Return [X, Y] of the center of cell containing provided text 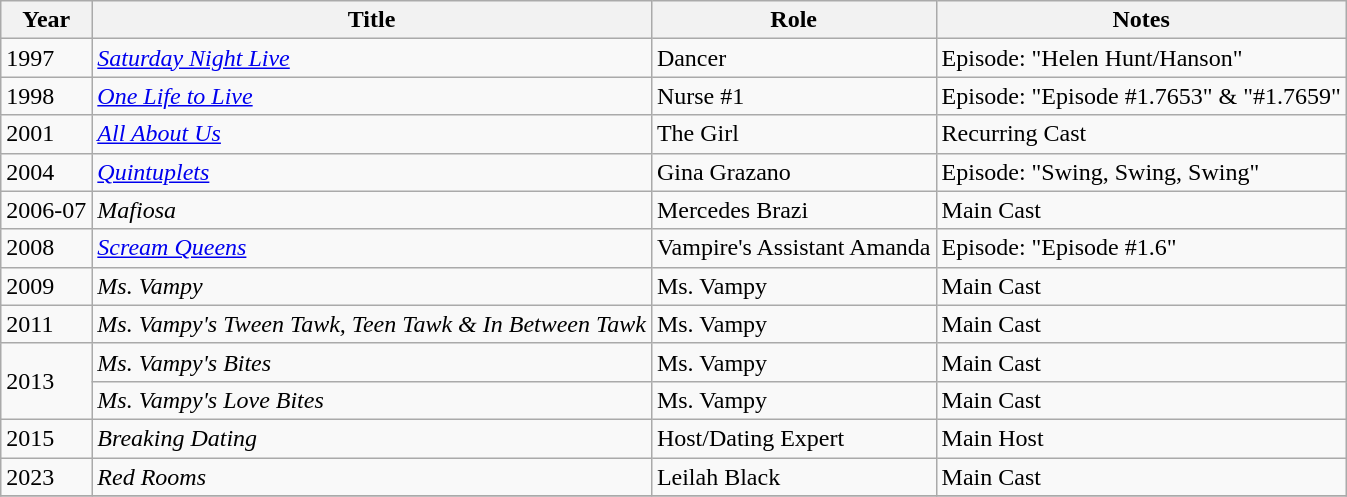
Red Rooms [372, 477]
Quintuplets [372, 172]
Role [794, 20]
2006-07 [46, 210]
Ms. Vampy's Love Bites [372, 400]
Episode: "Episode #1.7653" & "#1.7659" [1141, 96]
Mafiosa [372, 210]
2001 [46, 134]
2015 [46, 438]
Episode: "Episode #1.6" [1141, 248]
2008 [46, 248]
Saturday Night Live [372, 58]
Dancer [794, 58]
Recurring Cast [1141, 134]
Scream Queens [372, 248]
Ms. Vampy's Bites [372, 362]
Ms. Vampy's Tween Tawk, Teen Tawk & In Between Tawk [372, 324]
1998 [46, 96]
Vampire's Assistant Amanda [794, 248]
1997 [46, 58]
Host/Dating Expert [794, 438]
The Girl [794, 134]
Title [372, 20]
Mercedes Brazi [794, 210]
Leilah Black [794, 477]
Main Host [1141, 438]
2013 [46, 381]
Year [46, 20]
Gina Grazano [794, 172]
Nurse #1 [794, 96]
All About Us [372, 134]
Notes [1141, 20]
2023 [46, 477]
Breaking Dating [372, 438]
Episode: "Swing, Swing, Swing" [1141, 172]
2004 [46, 172]
Episode: "Helen Hunt/Hanson" [1141, 58]
2009 [46, 286]
2011 [46, 324]
One Life to Live [372, 96]
